Return the (x, y) coordinate for the center point of the cell that contains the specified text.  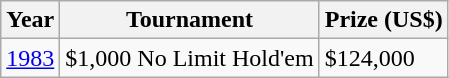
Prize (US$) (384, 20)
Tournament (190, 20)
$1,000 No Limit Hold'em (190, 58)
Year (30, 20)
1983 (30, 58)
$124,000 (384, 58)
